Detect which cell encompasses the target text, then output its [x, y] center coordinate. 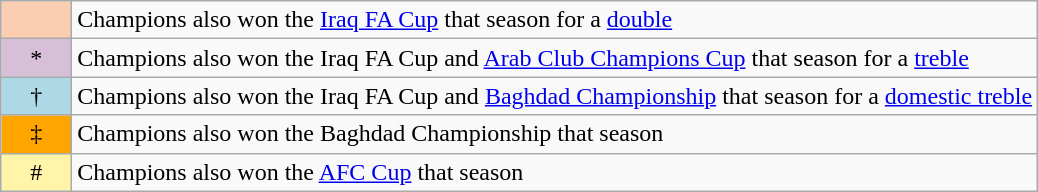
Champions also won the Iraq FA Cup that season for a double [555, 20]
Champions also won the Iraq FA Cup and Arab Club Champions Cup that season for a treble [555, 58]
Champions also won the Iraq FA Cup and Baghdad Championship that season for a domestic treble [555, 96]
Champions also won the Baghdad Championship that season [555, 134]
‡ [36, 134]
# [36, 172]
* [36, 58]
† [36, 96]
Champions also won the AFC Cup that season [555, 172]
